Provide the [X, Y] coordinate of the cell's center where the given text is located.  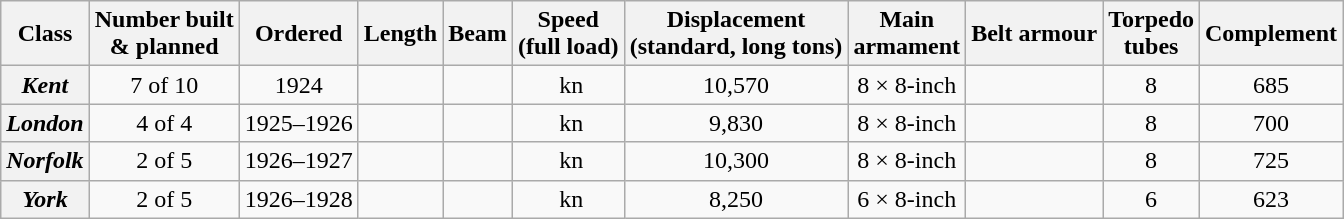
Kent [45, 85]
9,830 [736, 123]
York [45, 199]
London [45, 123]
685 [1272, 85]
Speed(full load) [568, 34]
Belt armour [1034, 34]
6 [1152, 199]
7 of 10 [164, 85]
623 [1272, 199]
Class [45, 34]
4 of 4 [164, 123]
Length [400, 34]
700 [1272, 123]
10,570 [736, 85]
1925–1926 [298, 123]
Number built & planned [164, 34]
8,250 [736, 199]
Ordered [298, 34]
Mainarmament [907, 34]
725 [1272, 161]
1924 [298, 85]
6 × 8-inch [907, 199]
Norfolk [45, 161]
Torpedotubes [1152, 34]
Beam [478, 34]
Complement [1272, 34]
10,300 [736, 161]
Displacement (standard, long tons) [736, 34]
1926–1927 [298, 161]
1926–1928 [298, 199]
